Scan for the cell matching the given text and deliver its (X, Y) coordinate at center. 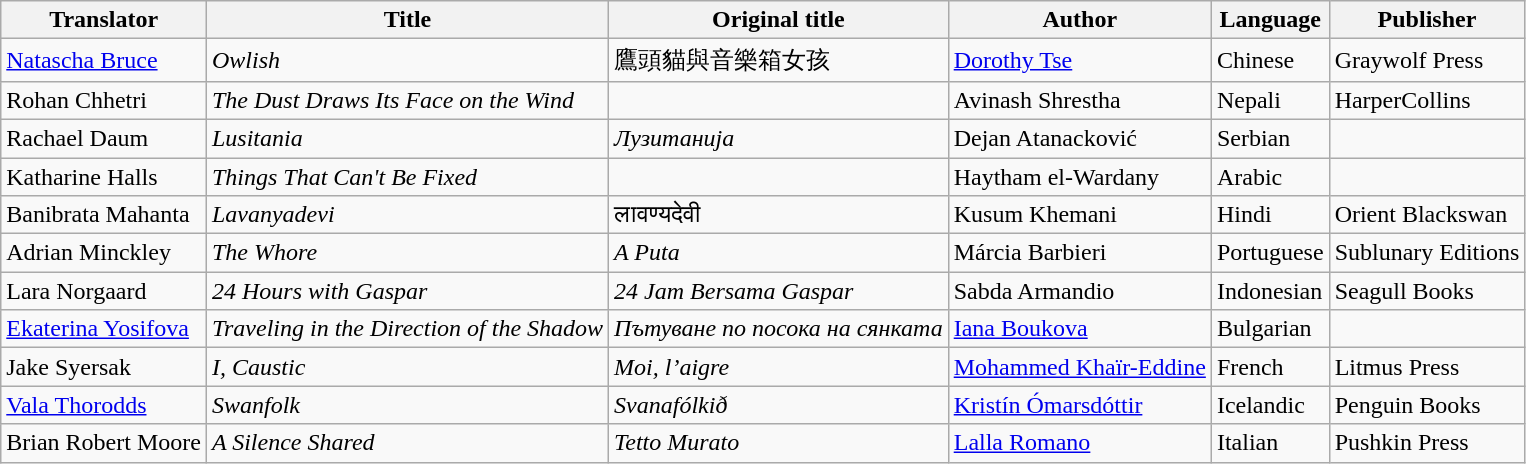
Svanafólkið (779, 405)
I, Caustic (407, 367)
24 Hours with Gaspar (407, 291)
Haytham el-Wardany (1080, 177)
Lara Norgaard (104, 291)
鷹頭貓與音樂箱女孩 (779, 60)
Dorothy Tse (1080, 60)
Kristín Ómarsdóttir (1080, 405)
Mohammed Khaïr-Eddine (1080, 367)
24 Jam Bersama Gaspar (779, 291)
Hindi (1270, 215)
Iana Boukova (1080, 329)
Kusum Khemani (1080, 215)
Owlish (407, 60)
Pushkin Press (1427, 443)
Jake Syersak (104, 367)
Author (1080, 20)
Brian Robert Moore (104, 443)
Bulgarian (1270, 329)
Italian (1270, 443)
Banibrata Mahanta (104, 215)
Arabic (1270, 177)
Adrian Minckley (104, 253)
Serbian (1270, 138)
Things That Can't Be Fixed (407, 177)
Пътуване по посока на сянката (779, 329)
Ekaterina Yosifova (104, 329)
Rachael Daum (104, 138)
Natascha Bruce (104, 60)
Traveling in the Direction of the Shadow (407, 329)
The Whore (407, 253)
Original title (779, 20)
A Silence Shared (407, 443)
Publisher (1427, 20)
Swanfolk (407, 405)
Avinash Shrestha (1080, 100)
Chinese (1270, 60)
लावण्यदेवी (779, 215)
Tetto Murato (779, 443)
Portuguese (1270, 253)
Litmus Press (1427, 367)
Sabda Armandio (1080, 291)
Lusitania (407, 138)
A Puta (779, 253)
Moi, l’aigre (779, 367)
Translator (104, 20)
Márcia Barbieri (1080, 253)
Rohan Chhetri (104, 100)
Sublunary Editions (1427, 253)
French (1270, 367)
Graywolf Press (1427, 60)
Title (407, 20)
The Dust Draws Its Face on the Wind (407, 100)
Lavanyadevi (407, 215)
Katharine Halls (104, 177)
Icelandic (1270, 405)
Penguin Books (1427, 405)
HarperCollins (1427, 100)
Dejan Atanacković (1080, 138)
Seagull Books (1427, 291)
Lalla Romano (1080, 443)
Nepali (1270, 100)
Language (1270, 20)
Indonesian (1270, 291)
Orient Blackswan (1427, 215)
Vala Thorodds (104, 405)
Лузитанија (779, 138)
